Search for the cell housing the specified text and yield its [X, Y] center coordinate. 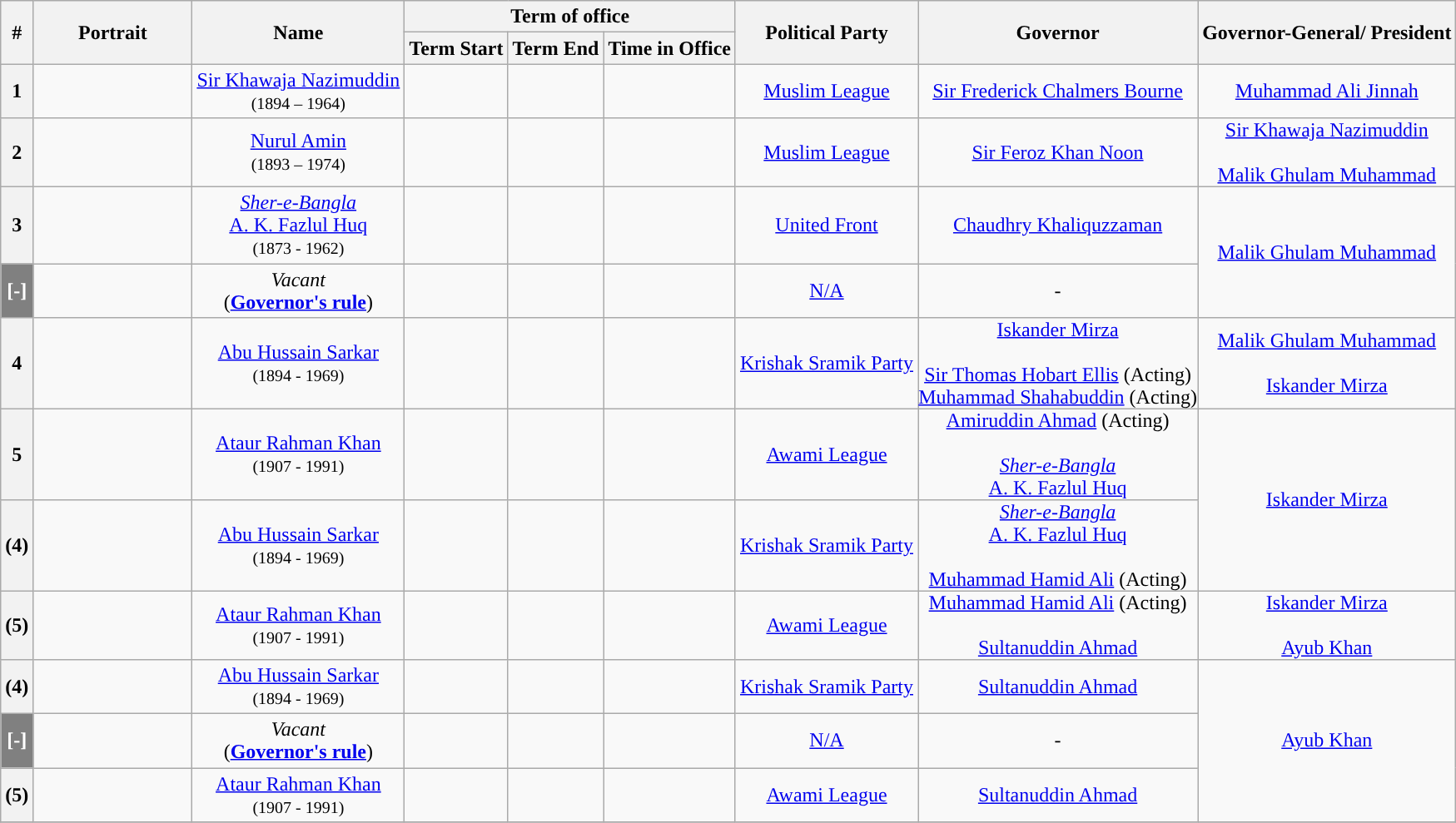
Term End [556, 48]
United Front [826, 225]
Political Party [826, 32]
Name [298, 32]
Sir Frederick Chalmers Bourne [1058, 92]
4 [17, 364]
Malik Ghulam Muhammad [1327, 251]
Sir Khawaja Nazimuddin(1894 – 1964) [298, 92]
Iskander Mirza [1327, 499]
Time in Office [669, 48]
Governor [1058, 32]
Muhammad Ali Jinnah [1327, 92]
Amiruddin Ahmad (Acting)Sher-e-BanglaA. K. Fazlul Huq [1058, 454]
Portrait [113, 32]
Iskander MirzaSir Thomas Hobart Ellis (Acting)Muhammad Shahabuddin (Acting) [1058, 364]
Sher-e-BanglaA. K. Fazlul HuqMuhammad Hamid Ali (Acting) [1058, 546]
3 [17, 225]
Malik Ghulam MuhammadIskander Mirza [1327, 364]
Nurul Amin(1893 – 1974) [298, 152]
2 [17, 152]
Muhammad Hamid Ali (Acting)Sultanuddin Ahmad [1058, 625]
Term Start [456, 48]
Iskander MirzaAyub Khan [1327, 625]
Ayub Khan [1327, 741]
Governor-General/ President [1327, 32]
Sher-e-BanglaA. K. Fazlul Huq(1873 - 1962) [298, 225]
Sir Feroz Khan Noon [1058, 152]
5 [17, 454]
Chaudhry Khaliquzzaman [1058, 225]
Sir Khawaja NazimuddinMalik Ghulam Muhammad [1327, 152]
# [17, 32]
1 [17, 92]
Term of office [570, 17]
